Locate the cell with the specified text and output its (x, y) center coordinate. 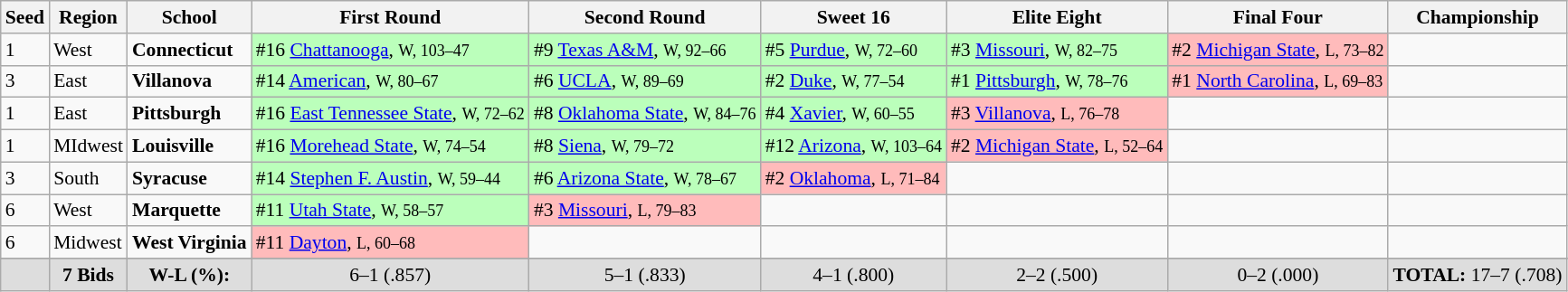
Marquette (190, 211)
#6 Arizona State, W, 78–67 (645, 178)
W-L (%): (190, 275)
TOTAL: 17–7 (.708) (1477, 275)
Sweet 16 (854, 17)
#14 Stephen F. Austin, W, 59–44 (391, 178)
Elite Eight (1057, 17)
Final Four (1278, 17)
#1 Pittsburgh, W, 78–76 (1057, 81)
#1 North Carolina, L, 69–83 (1278, 81)
7 Bids (89, 275)
South (89, 178)
#4 Xavier, W, 60–55 (854, 114)
Seed (25, 17)
#2 Oklahoma, L, 71–84 (854, 178)
#11 Utah State, W, 58–57 (391, 211)
#16 Chattanooga, W, 103–47 (391, 50)
#5 Purdue, W, 72–60 (854, 50)
2–2 (.500) (1057, 275)
#8 Oklahoma State, W, 84–76 (645, 114)
Region (89, 17)
Villanova (190, 81)
MIdwest (89, 146)
#2 Michigan State, L, 52–64 (1057, 146)
#8 Siena, W, 79–72 (645, 146)
#16 East Tennessee State, W, 72–62 (391, 114)
Championship (1477, 17)
#9 Texas A&M, W, 92–66 (645, 50)
Syracuse (190, 178)
Pittsburgh (190, 114)
6–1 (.857) (391, 275)
#16 Morehead State, W, 74–54 (391, 146)
Connecticut (190, 50)
Louisville (190, 146)
#2 Duke, W, 77–54 (854, 81)
0–2 (.000) (1278, 275)
#14 American, W, 80–67 (391, 81)
#3 Villanova, L, 76–78 (1057, 114)
#3 Missouri, W, 82–75 (1057, 50)
#11 Dayton, L, 60–68 (391, 243)
Midwest (89, 243)
First Round (391, 17)
#3 Missouri, L, 79–83 (645, 211)
4–1 (.800) (854, 275)
School (190, 17)
#12 Arizona, W, 103–64 (854, 146)
#6 UCLA, W, 89–69 (645, 81)
5–1 (.833) (645, 275)
#2 Michigan State, L, 73–82 (1278, 50)
Second Round (645, 17)
West Virginia (190, 243)
